Determine the [x, y] coordinate at the center of the cell enclosing the given text.  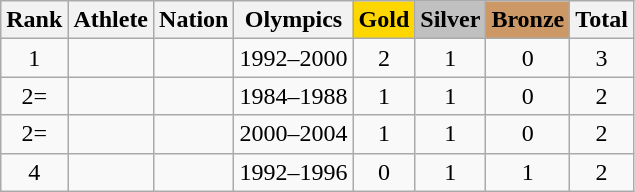
Athlete [111, 20]
4 [34, 172]
Bronze [528, 20]
Nation [194, 20]
2000–2004 [294, 134]
Gold [384, 20]
Total [602, 20]
Rank [34, 20]
1984–1988 [294, 96]
Olympics [294, 20]
1992–1996 [294, 172]
Silver [450, 20]
3 [602, 58]
1992–2000 [294, 58]
